Locate the cell with the specified text and output its [x, y] center coordinate. 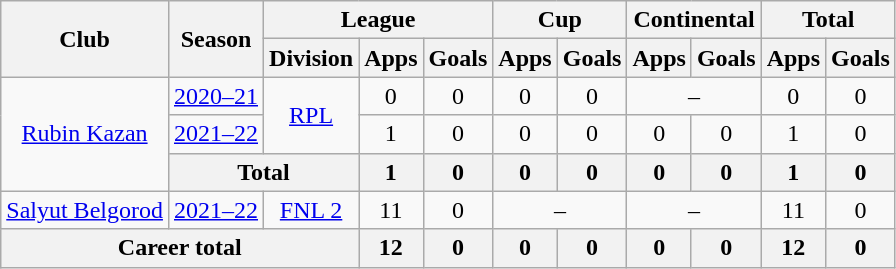
Continental [694, 20]
Season [216, 39]
Division [312, 58]
FNL 2 [312, 210]
Salyut Belgorod [85, 210]
Club [85, 39]
League [378, 20]
Cup [560, 20]
Career total [180, 248]
Rubin Kazan [85, 134]
2020–21 [216, 96]
RPL [312, 115]
